Output the (X, Y) coordinate of the center of the cell containing the given text.  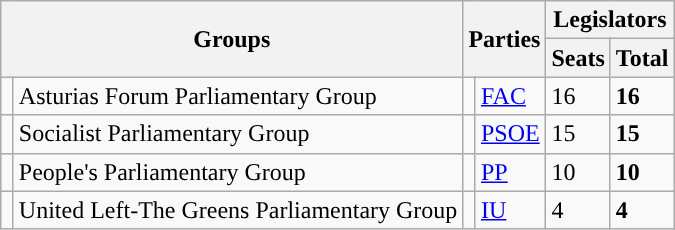
People's Parliamentary Group (238, 172)
PSOE (510, 134)
Groups (232, 39)
United Left-The Greens Parliamentary Group (238, 210)
FAC (510, 96)
Legislators (610, 20)
Seats (578, 58)
Parties (504, 39)
Socialist Parliamentary Group (238, 134)
IU (510, 210)
PP (510, 172)
Total (642, 58)
Asturias Forum Parliamentary Group (238, 96)
